Search for the cell housing the specified text and yield its [X, Y] center coordinate. 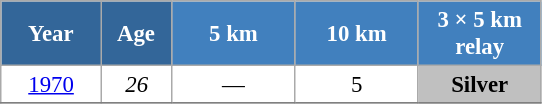
Year [52, 34]
— [234, 85]
10 km [356, 34]
Silver [480, 85]
5 km [234, 34]
3 × 5 km relay [480, 34]
Age [136, 34]
5 [356, 85]
26 [136, 85]
1970 [52, 85]
